Find where the given text appears and provide that cell's center as [X, Y] coordinate. 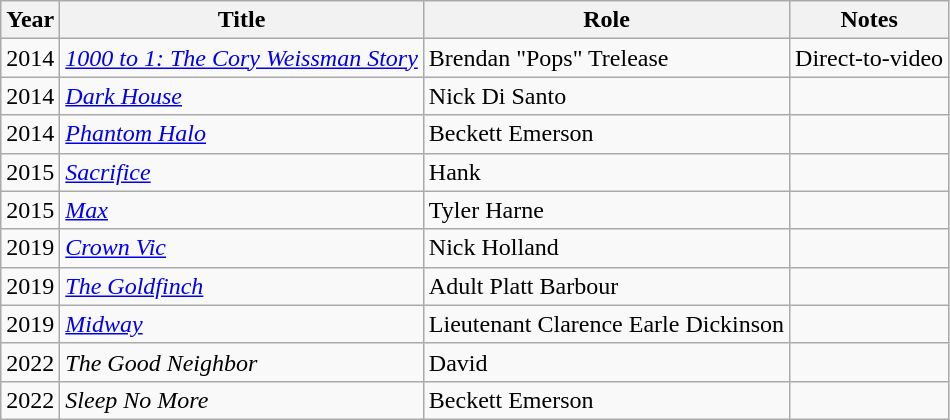
Dark House [242, 96]
Nick Di Santo [606, 96]
Role [606, 20]
Hank [606, 172]
Max [242, 210]
Crown Vic [242, 248]
Notes [870, 20]
1000 to 1: The Cory Weissman Story [242, 58]
Nick Holland [606, 248]
Midway [242, 324]
Direct-to-video [870, 58]
Phantom Halo [242, 134]
Sleep No More [242, 400]
Adult Platt Barbour [606, 286]
Brendan "Pops" Trelease [606, 58]
The Good Neighbor [242, 362]
Sacrifice [242, 172]
The Goldfinch [242, 286]
Year [30, 20]
David [606, 362]
Title [242, 20]
Tyler Harne [606, 210]
Lieutenant Clarence Earle Dickinson [606, 324]
